Locate the cell with the specified text and output its [x, y] center coordinate. 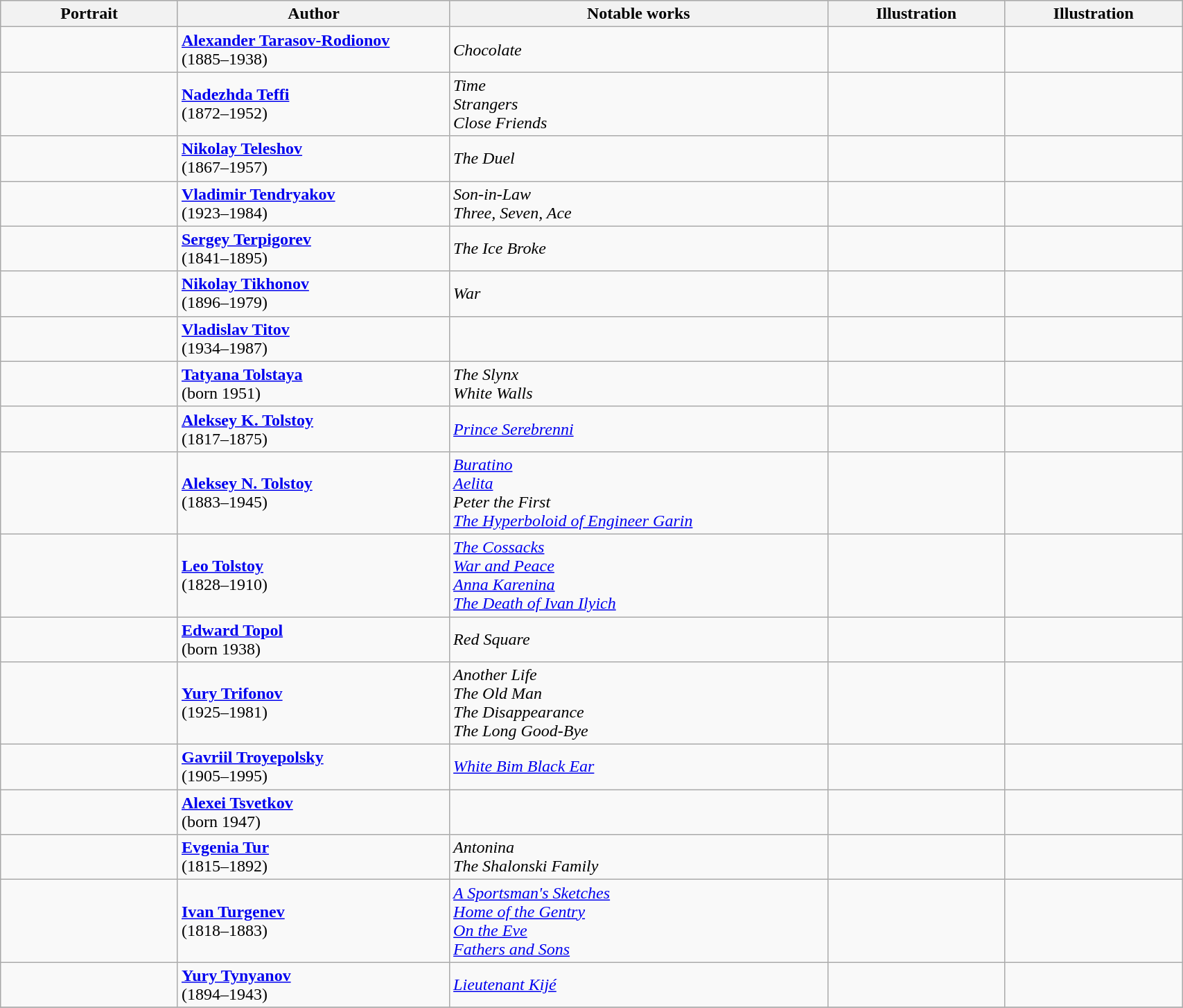
Nikolay Tikhonov(1896–1979) [313, 294]
Nikolay Teleshov(1867–1957) [313, 158]
War [639, 294]
The Duel [639, 158]
Edward Topol(born 1938) [313, 639]
Yury Trifonov(1925–1981) [313, 703]
Portrait [89, 14]
Vladimir Tendryakov(1923–1984) [313, 204]
Nadezhda Teffi(1872–1952) [313, 104]
Red Square [639, 639]
Prince Serebrenni [639, 428]
Aleksey N. Tolstoy(1883–1945) [313, 492]
Gavriil Troyepolsky(1905–1995) [313, 767]
Leo Tolstoy(1828–1910) [313, 575]
Son-in-LawThree, Seven, Ace [639, 204]
AntoninaThe Shalonski Family [639, 857]
Ivan Turgenev(1818–1883) [313, 921]
The Ice Broke [639, 248]
TimeStrangersClose Friends [639, 104]
Sergey Terpigorev(1841–1895) [313, 248]
Lieutenant Kijé [639, 984]
Yury Tynyanov(1894–1943) [313, 984]
Vladislav Titov(1934–1987) [313, 338]
Evgenia Tur(1815–1892) [313, 857]
The CossacksWar and PeaceAnna KareninaThe Death of Ivan Ilyich [639, 575]
White Bim Black Ear [639, 767]
Alexei Tsvetkov(born 1947) [313, 813]
Tatyana Tolstaya(born 1951) [313, 384]
The SlynxWhite Walls [639, 384]
Author [313, 14]
Alexander Tarasov-Rodionov(1885–1938) [313, 50]
A Sportsman's SketchesHome of the GentryOn the EveFathers and Sons [639, 921]
Notable works [639, 14]
Another LifeThe Old ManThe DisappearanceThe Long Good-Bye [639, 703]
Aleksey K. Tolstoy(1817–1875) [313, 428]
BuratinoAelitaPeter the FirstThe Hyperboloid of Engineer Garin [639, 492]
Chocolate [639, 50]
